Capture the cell that displays the provided text and extract its [X, Y] central coordinate. 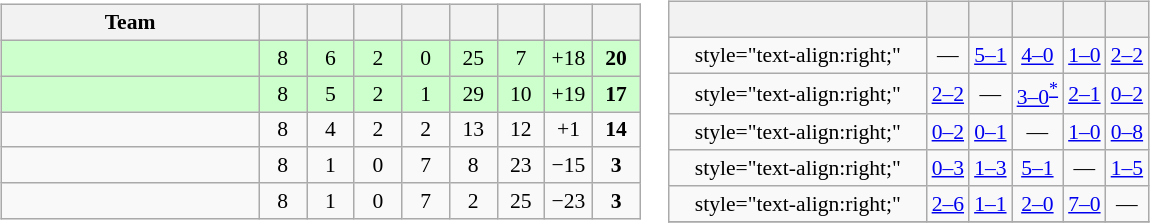
0–8 [1128, 132]
+19 [569, 94]
0–1 [990, 132]
1–1 [990, 204]
1–3 [990, 168]
2–6 [948, 204]
4 [330, 130]
29 [473, 94]
12 [521, 130]
−23 [569, 201]
0–3 [948, 168]
2–1 [1084, 94]
13 [473, 130]
6 [330, 58]
14 [616, 130]
23 [521, 165]
1–5 [1128, 168]
−15 [569, 165]
3–0* [1038, 94]
10 [521, 94]
20 [616, 58]
Team [130, 23]
5 [330, 94]
7–0 [1084, 204]
17 [616, 94]
+18 [569, 58]
4–0 [1038, 55]
2–0 [1038, 204]
+1 [569, 130]
